Scan for the cell matching the given text and deliver its [x, y] coordinate at center. 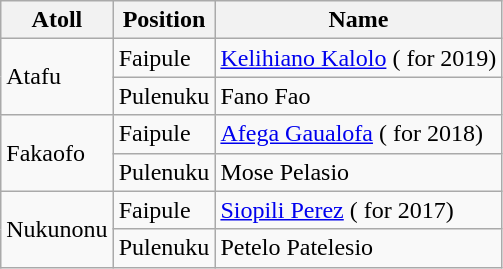
Atafu [57, 77]
Siopili Perez ( for 2017) [358, 210]
Petelo Patelesio [358, 248]
Kelihiano Kalolo ( for 2019) [358, 58]
Atoll [57, 20]
Position [164, 20]
Afega Gaualofa ( for 2018) [358, 134]
Name [358, 20]
Mose Pelasio [358, 172]
Fakaofo [57, 153]
Nukunonu [57, 229]
Fano Fao [358, 96]
